Scan for the cell matching the given text and deliver its [X, Y] coordinate at center. 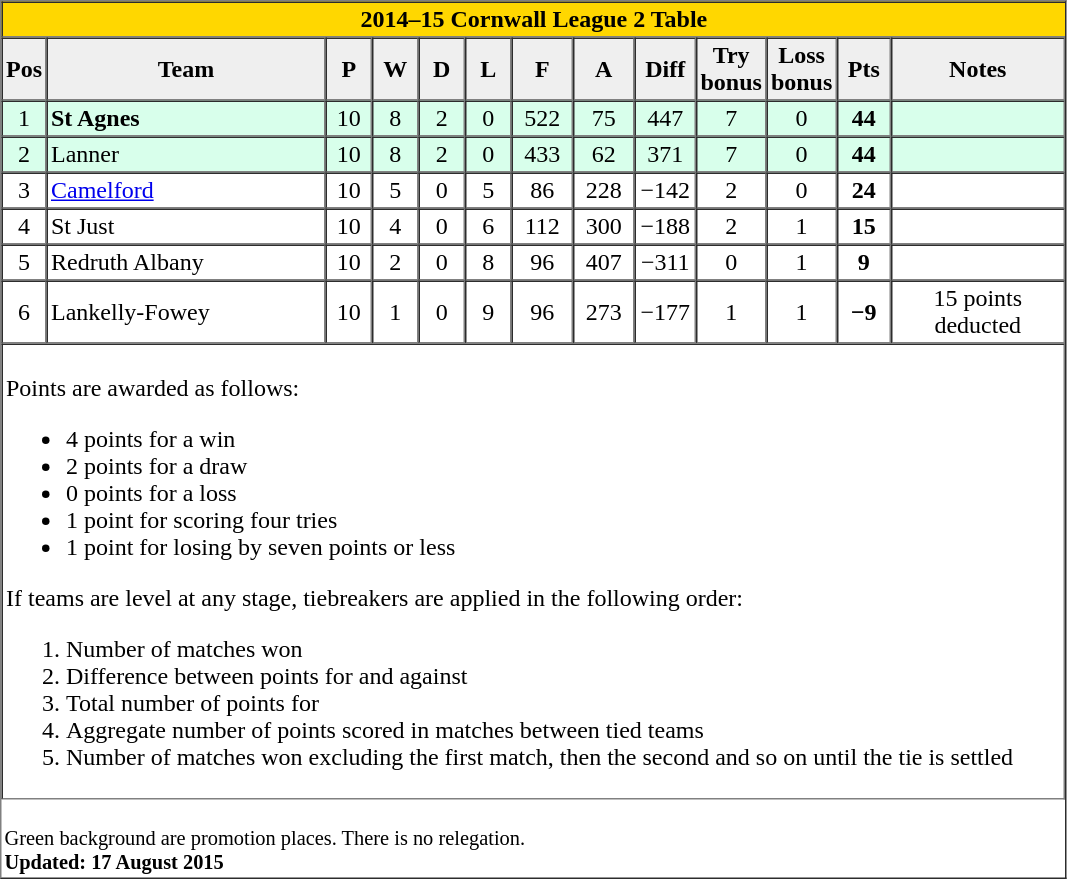
Green background are promotion places. There is no relegation. Updated: 17 August 2015 [534, 839]
Redruth Albany [186, 262]
15 points deducted [978, 312]
−9 [864, 312]
St Agnes [186, 118]
Notes [978, 70]
A [604, 70]
15 [864, 226]
L [488, 70]
433 [543, 154]
522 [543, 118]
Try bonus [731, 70]
D [441, 70]
Lanner [186, 154]
St Just [186, 226]
24 [864, 190]
Lankelly-Fowey [186, 312]
−188 [665, 226]
447 [665, 118]
W [395, 70]
Diff [665, 70]
Loss bonus [801, 70]
F [543, 70]
Pts [864, 70]
−142 [665, 190]
2014–15 Cornwall League 2 Table [534, 20]
112 [543, 226]
−311 [665, 262]
300 [604, 226]
Camelford [186, 190]
86 [543, 190]
273 [604, 312]
3 [24, 190]
75 [604, 118]
Pos [24, 70]
371 [665, 154]
228 [604, 190]
407 [604, 262]
62 [604, 154]
P [349, 70]
−177 [665, 312]
Team [186, 70]
